Output the [X, Y] coordinate of the center of the cell containing the given text.  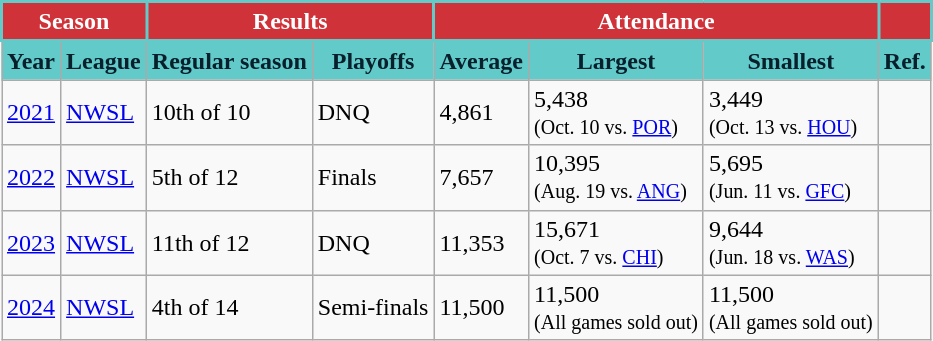
10,395(Aug. 19 vs. ANG) [616, 178]
5,438(Oct. 10 vs. POR) [616, 112]
Finals [373, 178]
Season [74, 22]
2021 [32, 112]
Results [290, 22]
Ref. [904, 60]
League [104, 60]
5,695(Jun. 11 vs. GFC) [790, 178]
2022 [32, 178]
11,353 [482, 242]
4,861 [482, 112]
Regular season [229, 60]
Year [32, 60]
Attendance [656, 22]
Semi-finals [373, 308]
2023 [32, 242]
2024 [32, 308]
Average [482, 60]
Largest [616, 60]
15,671(Oct. 7 vs. CHI) [616, 242]
Playoffs [373, 60]
11th of 12 [229, 242]
10th of 10 [229, 112]
9,644(Jun. 18 vs. WAS) [790, 242]
5th of 12 [229, 178]
11,500 [482, 308]
Smallest [790, 60]
4th of 14 [229, 308]
3,449(Oct. 13 vs. HOU) [790, 112]
7,657 [482, 178]
